Search for the cell housing the specified text and yield its [X, Y] center coordinate. 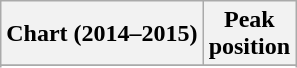
Chart (2014–2015) [102, 34]
Peakposition [249, 34]
